Provide the (x, y) coordinate of the cell's center where the given text is located.  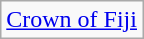
Crown of Fiji (72, 20)
